Search for the cell housing the specified text and yield its [x, y] center coordinate. 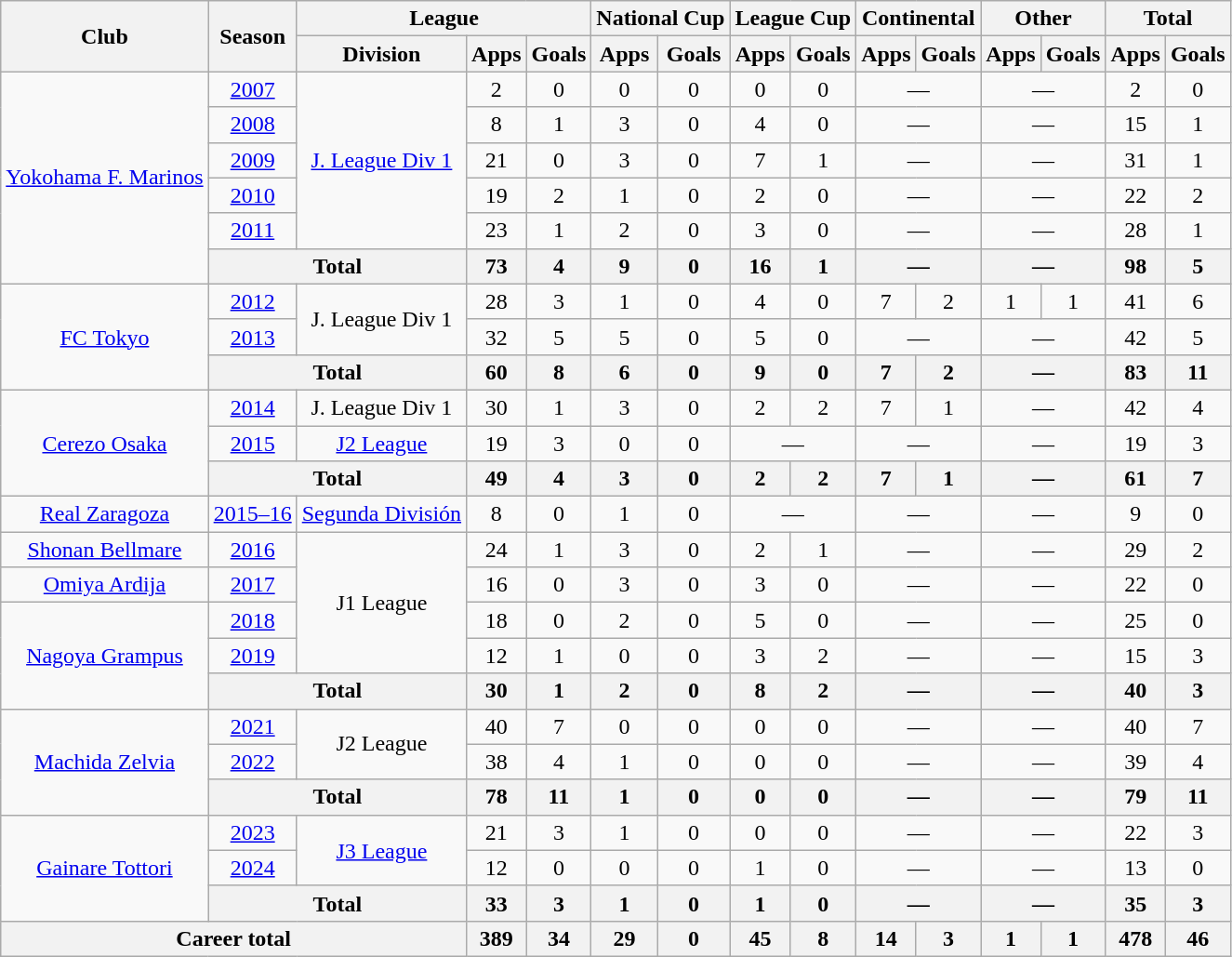
2024 [253, 868]
2015–16 [253, 514]
46 [1198, 938]
Machida Zelvia [104, 762]
45 [761, 938]
13 [1135, 868]
Division [381, 54]
38 [497, 762]
61 [1135, 479]
2015 [253, 444]
73 [497, 266]
Omiya Ardija [104, 585]
League [444, 19]
32 [497, 337]
79 [1135, 797]
24 [497, 550]
39 [1135, 762]
478 [1135, 938]
Continental [919, 19]
2016 [253, 550]
41 [1135, 301]
2008 [253, 125]
FC Tokyo [104, 337]
Shonan Bellmare [104, 550]
2011 [253, 231]
389 [497, 938]
2022 [253, 762]
14 [886, 938]
Gainare Tottori [104, 868]
Nagoya Grampus [104, 656]
98 [1135, 266]
2010 [253, 195]
National Cup [660, 19]
Segunda División [381, 514]
Cerezo Osaka [104, 443]
Club [104, 36]
Yokohama F. Marinos [104, 178]
2017 [253, 585]
2014 [253, 407]
49 [497, 479]
2009 [253, 160]
2013 [253, 337]
J3 League [381, 850]
34 [559, 938]
League Cup [793, 19]
2021 [253, 726]
2023 [253, 832]
Real Zaragoza [104, 514]
2007 [253, 89]
35 [1135, 903]
83 [1135, 372]
2012 [253, 301]
2018 [253, 620]
25 [1135, 620]
60 [497, 372]
Career total [234, 938]
2019 [253, 656]
23 [497, 231]
33 [497, 903]
Other [1043, 19]
18 [497, 620]
J1 League [381, 603]
78 [497, 797]
31 [1135, 160]
Season [253, 36]
